Extract the [X, Y] coordinate from the center of the cell holding the provided text.  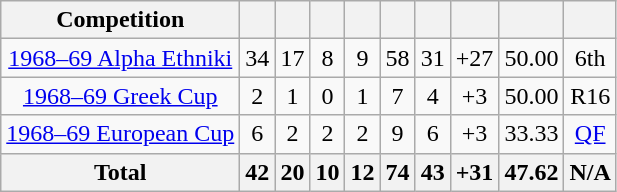
6th [590, 58]
1968–69 European Cup [120, 134]
33.33 [532, 134]
74 [398, 172]
QF [590, 134]
42 [258, 172]
Total [120, 172]
12 [362, 172]
31 [432, 58]
20 [292, 172]
10 [328, 172]
1968–69 Alpha Ethniki [120, 58]
1968–69 Greek Cup [120, 96]
N/A [590, 172]
4 [432, 96]
17 [292, 58]
0 [328, 96]
34 [258, 58]
Competition [120, 20]
58 [398, 58]
43 [432, 172]
47.62 [532, 172]
7 [398, 96]
+31 [474, 172]
+27 [474, 58]
R16 [590, 96]
8 [328, 58]
